Return (x, y) of the center of cell containing provided text 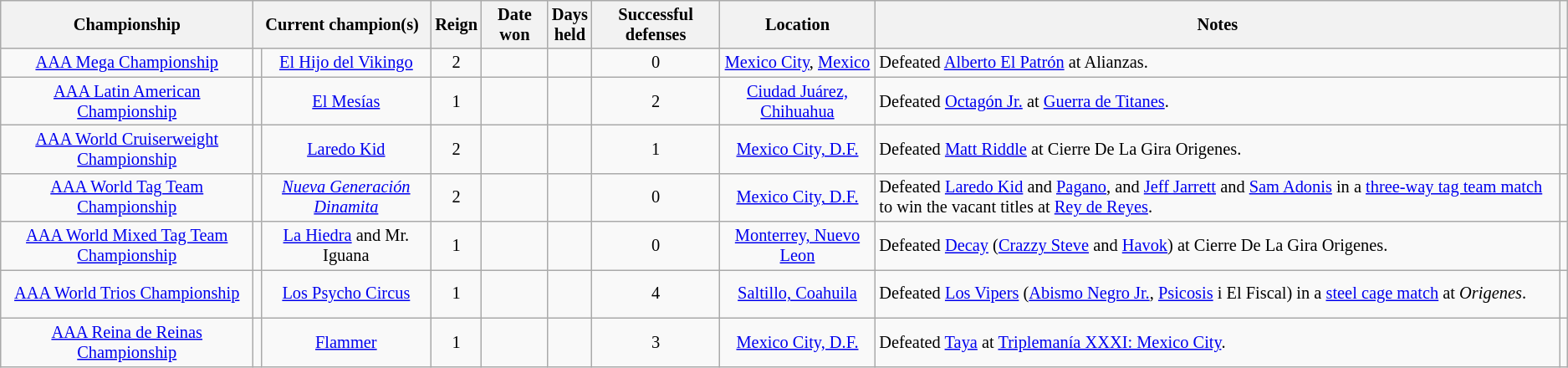
Successful defenses (656, 24)
Monterrey, Nuevo Leon (798, 246)
AAA Mega Championship (127, 63)
Defeated Octagón Jr. at Guerra de Titanes. (1218, 101)
AAA World Mixed Tag Team Championship (127, 246)
El Mesías (346, 101)
AAA World Trios Championship (127, 294)
Defeated Alberto El Patrón at Alianzas. (1218, 63)
Current champion(s) (343, 24)
Notes (1218, 24)
Reign (457, 24)
Laredo Kid (346, 149)
El Hijo del Vikingo (346, 63)
Defeated Los Vipers (Abismo Negro Jr., Psicosis i El Fiscal) in a steel cage match at Origenes. (1218, 294)
Los Psycho Circus (346, 294)
Defeated Matt Riddle at Cierre De La Gira Origenes. (1218, 149)
AAA World Tag Team Championship (127, 197)
La Hiedra and Mr. Iguana (346, 246)
Daysheld (570, 24)
Defeated Laredo Kid and Pagano, and Jeff Jarrett and Sam Adonis in a three-way tag team match to win the vacant titles at Rey de Reyes. (1218, 197)
Ciudad Juárez, Chihuahua (798, 101)
Nueva Generación Dinamita (346, 197)
AAA Latin American Championship (127, 101)
Defeated Taya at Triplemanía XXXI: Mexico City. (1218, 342)
Defeated Decay (Crazzy Steve and Havok) at Cierre De La Gira Origenes. (1218, 246)
Date won (515, 24)
Championship (127, 24)
AAA World Cruiserweight Championship (127, 149)
AAA Reina de Reinas Championship (127, 342)
Location (798, 24)
Saltillo, Coahuila (798, 294)
3 (656, 342)
Mexico City, Mexico (798, 63)
Flammer (346, 342)
4 (656, 294)
